Return the [X, Y] coordinate for the center point of the cell that contains the specified text.  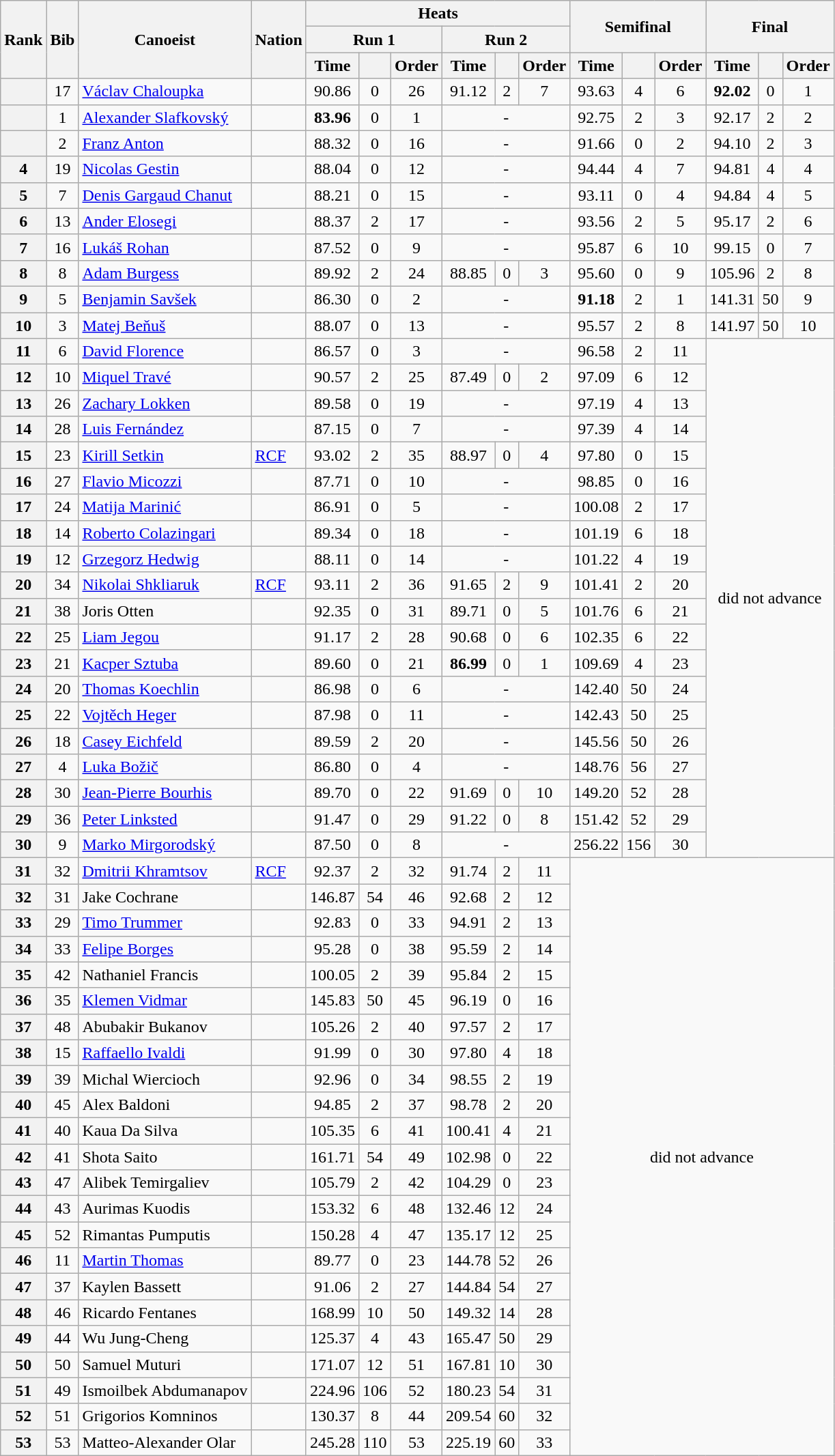
Michal Wiercioch [165, 1079]
88.07 [332, 326]
245.28 [332, 1442]
209.54 [468, 1416]
Matej Beňuš [165, 326]
165.47 [468, 1339]
Kaua Da Silva [165, 1130]
Nathaniel Francis [165, 975]
Nicolas Gestin [165, 169]
98.55 [468, 1079]
90.68 [468, 637]
97.57 [468, 1027]
95.60 [597, 273]
105.79 [332, 1183]
145.56 [597, 741]
Ismoilbek Abdumanapov [165, 1390]
88.04 [332, 169]
Nikolai Shkliaruk [165, 585]
91.12 [468, 91]
Timo Trummer [165, 923]
89.70 [332, 793]
Run 2 [507, 40]
94.85 [332, 1104]
102.98 [468, 1157]
Jean-Pierre Bourhis [165, 793]
Joris Otten [165, 611]
89.77 [332, 1261]
94.84 [732, 195]
91.18 [597, 299]
Alexander Slafkovský [165, 117]
Semifinal [638, 27]
Jake Cochrane [165, 897]
97.39 [597, 429]
Grzegorz Hedwig [165, 559]
Ricardo Fentanes [165, 1313]
Raffaello Ivaldi [165, 1053]
86.57 [332, 352]
91.22 [468, 819]
95.87 [597, 247]
142.40 [597, 689]
Václav Chaloupka [165, 91]
224.96 [332, 1390]
Kirill Setkin [165, 455]
Final [770, 27]
94.91 [468, 923]
Grigorios Komninos [165, 1416]
105.26 [332, 1027]
Wu Jung-Cheng [165, 1339]
95.84 [468, 975]
Matteo-Alexander Olar [165, 1442]
83.96 [332, 117]
88.21 [332, 195]
94.10 [732, 143]
88.97 [468, 455]
Kaylen Bassett [165, 1287]
Benjamin Savšek [165, 299]
Martin Thomas [165, 1261]
92.96 [332, 1079]
92.35 [332, 611]
91.06 [332, 1287]
Adam Burgess [165, 273]
Samuel Muturi [165, 1365]
92.17 [732, 117]
100.41 [468, 1130]
87.15 [332, 429]
109.69 [597, 663]
101.41 [597, 585]
Klemen Vidmar [165, 1001]
86.98 [332, 689]
100.05 [332, 975]
151.42 [597, 819]
86.99 [468, 663]
88.37 [332, 221]
Alex Baldoni [165, 1104]
156 [639, 845]
144.78 [468, 1261]
89.34 [332, 533]
89.59 [332, 741]
101.19 [597, 533]
Felipe Borges [165, 949]
110 [374, 1442]
92.02 [732, 91]
Roberto Colazingari [165, 533]
Abubakir Bukanov [165, 1027]
171.07 [332, 1365]
Miquel Travé [165, 377]
141.97 [732, 326]
142.43 [597, 715]
David Florence [165, 352]
146.87 [332, 897]
93.56 [597, 221]
98.78 [468, 1104]
89.58 [332, 403]
256.22 [597, 845]
Luis Fernández [165, 429]
101.76 [597, 611]
145.83 [332, 1001]
Dmitrii Khramtsov [165, 871]
132.46 [468, 1209]
Franz Anton [165, 143]
92.83 [332, 923]
Kacper Sztuba [165, 663]
86.91 [332, 507]
161.71 [332, 1157]
167.81 [468, 1365]
94.81 [732, 169]
104.29 [468, 1183]
Aurimas Kuodis [165, 1209]
149.20 [597, 793]
95.59 [468, 949]
149.32 [468, 1313]
Zachary Lokken [165, 403]
Marko Mirgorodský [165, 845]
Ander Elosegi [165, 221]
Shota Saito [165, 1157]
130.37 [332, 1416]
Peter Linksted [165, 819]
180.23 [468, 1390]
91.69 [468, 793]
91.66 [597, 143]
105.96 [732, 273]
88.32 [332, 143]
150.28 [332, 1235]
95.17 [732, 221]
125.37 [332, 1339]
56 [639, 767]
141.31 [732, 299]
153.32 [332, 1209]
87.52 [332, 247]
96.58 [597, 352]
Canoeist [165, 40]
86.80 [332, 767]
Run 1 [374, 40]
87.49 [468, 377]
87.71 [332, 481]
95.28 [332, 949]
87.50 [332, 845]
90.86 [332, 91]
Flavio Micozzi [165, 481]
168.99 [332, 1313]
91.17 [332, 637]
Nation [279, 40]
Denis Gargaud Chanut [165, 195]
95.57 [597, 326]
92.75 [597, 117]
91.99 [332, 1053]
Luka Božič [165, 767]
135.17 [468, 1235]
86.30 [332, 299]
Casey Eichfeld [165, 741]
91.65 [468, 585]
92.37 [332, 871]
87.98 [332, 715]
Alibek Temirgaliev [165, 1183]
Bib [63, 40]
98.85 [597, 481]
101.22 [597, 559]
Rank [23, 40]
89.92 [332, 273]
106 [374, 1390]
Lukáš Rohan [165, 247]
225.19 [468, 1442]
96.19 [468, 1001]
94.44 [597, 169]
99.15 [732, 247]
Heats [438, 14]
105.35 [332, 1130]
89.71 [468, 611]
91.47 [332, 819]
Vojtěch Heger [165, 715]
88.11 [332, 559]
97.09 [597, 377]
Matija Marinić [165, 507]
Liam Jegou [165, 637]
Rimantas Pumputis [165, 1235]
Thomas Koechlin [165, 689]
90.57 [332, 377]
97.19 [597, 403]
93.63 [597, 91]
93.02 [332, 455]
148.76 [597, 767]
102.35 [597, 637]
92.68 [468, 897]
89.60 [332, 663]
100.08 [597, 507]
88.85 [468, 273]
91.74 [468, 871]
144.84 [468, 1287]
